Output the (X, Y) coordinate of the center of the cell containing the given text.  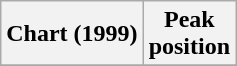
Chart (1999) (72, 34)
Peakposition (189, 34)
